Identify which cell holds the provided text, then report its [x, y] central coordinate. 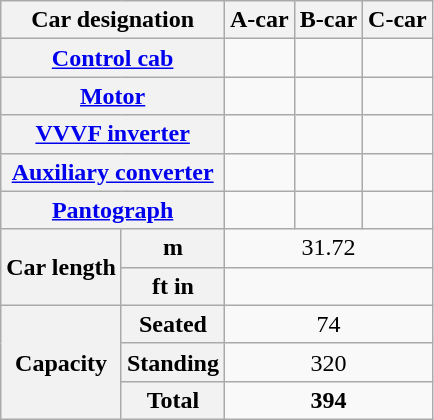
394 [329, 400]
320 [329, 362]
Capacity [62, 362]
Motor [113, 96]
31.72 [329, 248]
B-car [328, 20]
ft in [172, 286]
Standing [172, 362]
Car length [62, 267]
Seated [172, 324]
m [172, 248]
A-car [260, 20]
74 [329, 324]
Car designation [113, 20]
C-car [398, 20]
Auxiliary converter [113, 172]
Total [172, 400]
Pantograph [113, 210]
Control cab [113, 58]
VVVF inverter [113, 134]
